Locate the cell with the specified text and output its [x, y] center coordinate. 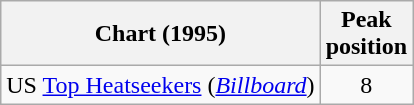
8 [366, 85]
Peakposition [366, 34]
US Top Heatseekers (Billboard) [160, 85]
Chart (1995) [160, 34]
